Pinpoint the cell where the given text exists, returning its (x, y) midpoint coordinate. 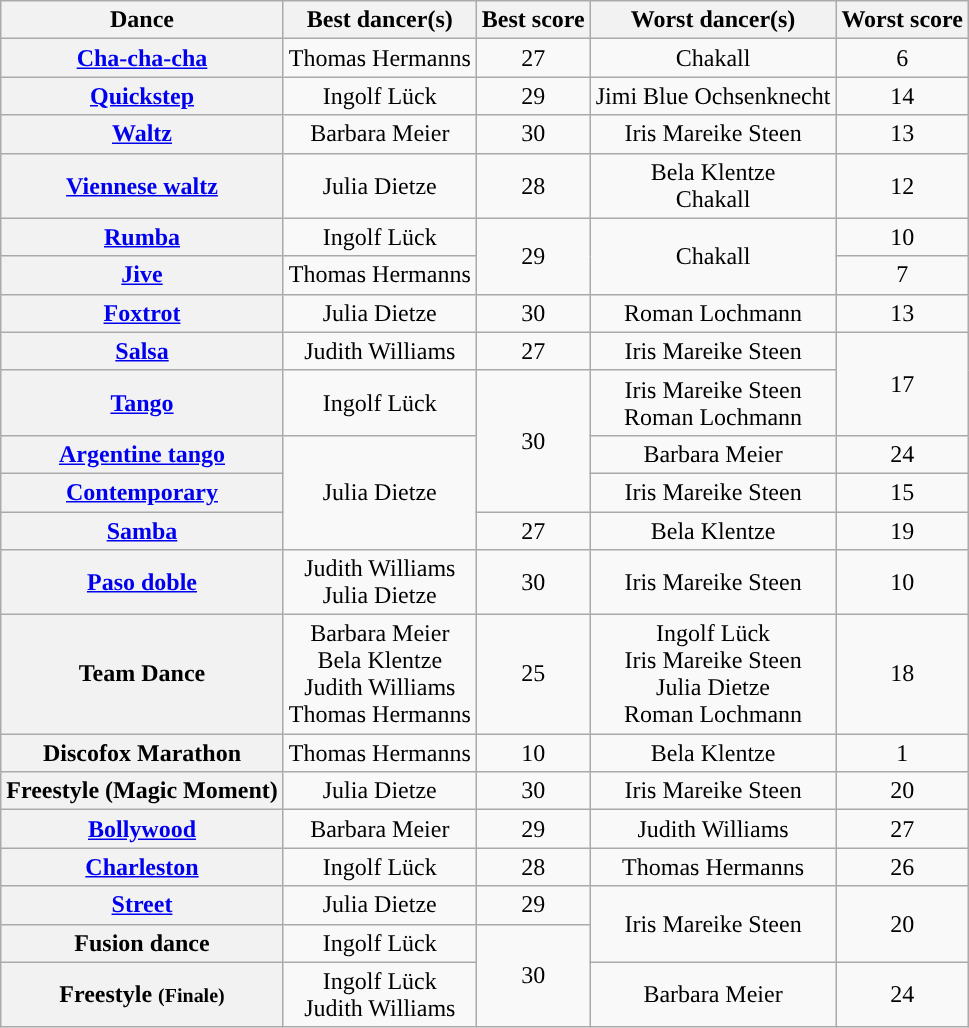
12 (902, 186)
Bollywood (142, 829)
19 (902, 531)
Salsa (142, 351)
Samba (142, 531)
Discofox Marathon (142, 753)
Waltz (142, 134)
Best score (533, 20)
Worst dancer(s) (713, 20)
Freestyle (Finale) (142, 994)
Bela KlentzeChakall (713, 186)
Jive (142, 275)
Worst score (902, 20)
26 (902, 867)
Contemporary (142, 492)
7 (902, 275)
Iris Mareike SteenRoman Lochmann (713, 402)
1 (902, 753)
Tango (142, 402)
Paso doble (142, 582)
Freestyle (Magic Moment) (142, 791)
18 (902, 674)
Argentine tango (142, 454)
15 (902, 492)
14 (902, 96)
Charleston (142, 867)
6 (902, 58)
25 (533, 674)
Ingolf LückIris Mareike SteenJulia DietzeRoman Lochmann (713, 674)
Team Dance (142, 674)
Quickstep (142, 96)
Jimi Blue Ochsenknecht (713, 96)
Fusion dance (142, 943)
Foxtrot (142, 313)
Ingolf LückJudith Williams (380, 994)
Dance (142, 20)
Cha-cha-cha (142, 58)
Roman Lochmann (713, 313)
Best dancer(s) (380, 20)
Barbara MeierBela KlentzeJudith WilliamsThomas Hermanns (380, 674)
Rumba (142, 237)
Street (142, 905)
17 (902, 384)
Judith WilliamsJulia Dietze (380, 582)
Viennese waltz (142, 186)
